Capture the cell that displays the provided text and extract its (x, y) central coordinate. 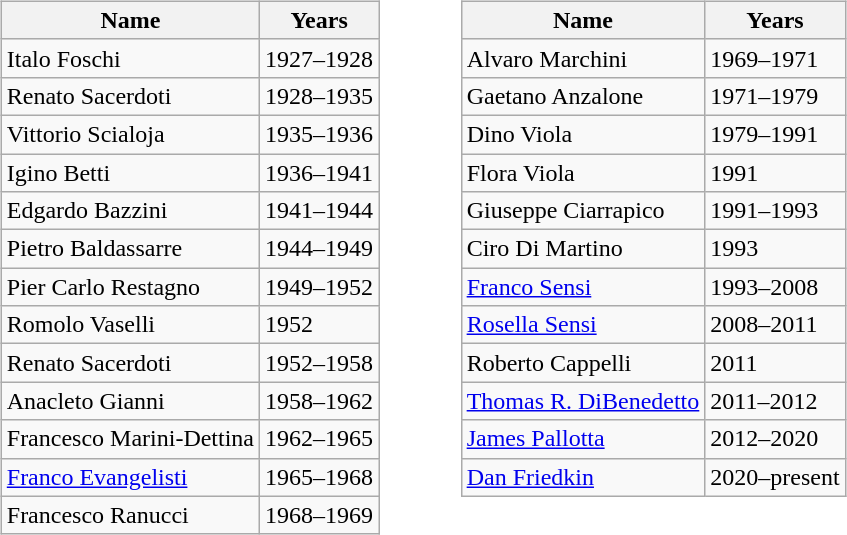
Gaetano Anzalone (583, 96)
1962–1965 (320, 439)
Vittorio Scialoja (130, 134)
2012–2020 (775, 439)
Franco Sensi (583, 287)
1952–1958 (320, 363)
1971–1979 (775, 96)
1927–1928 (320, 58)
1993 (775, 249)
Italo Foschi (130, 58)
Dan Friedkin (583, 477)
Edgardo Bazzini (130, 211)
1969–1971 (775, 58)
1965–1968 (320, 477)
1993–2008 (775, 287)
Giuseppe Ciarrapico (583, 211)
Anacleto Gianni (130, 401)
2020–present (775, 477)
2011 (775, 363)
Igino Betti (130, 173)
Ciro Di Martino (583, 249)
Roberto Cappelli (583, 363)
James Pallotta (583, 439)
Alvaro Marchini (583, 58)
Pier Carlo Restagno (130, 287)
1936–1941 (320, 173)
Francesco Ranucci (130, 515)
Rosella Sensi (583, 325)
2011–2012 (775, 401)
1991–1993 (775, 211)
1944–1949 (320, 249)
1979–1991 (775, 134)
Thomas R. DiBenedetto (583, 401)
Romolo Vaselli (130, 325)
1949–1952 (320, 287)
Dino Viola (583, 134)
1991 (775, 173)
1941–1944 (320, 211)
1968–1969 (320, 515)
Francesco Marini-Dettina (130, 439)
1958–1962 (320, 401)
Flora Viola (583, 173)
1952 (320, 325)
1928–1935 (320, 96)
Franco Evangelisti (130, 477)
Pietro Baldassarre (130, 249)
2008–2011 (775, 325)
1935–1936 (320, 134)
